Output the (X, Y) coordinate of the center of the cell containing the given text.  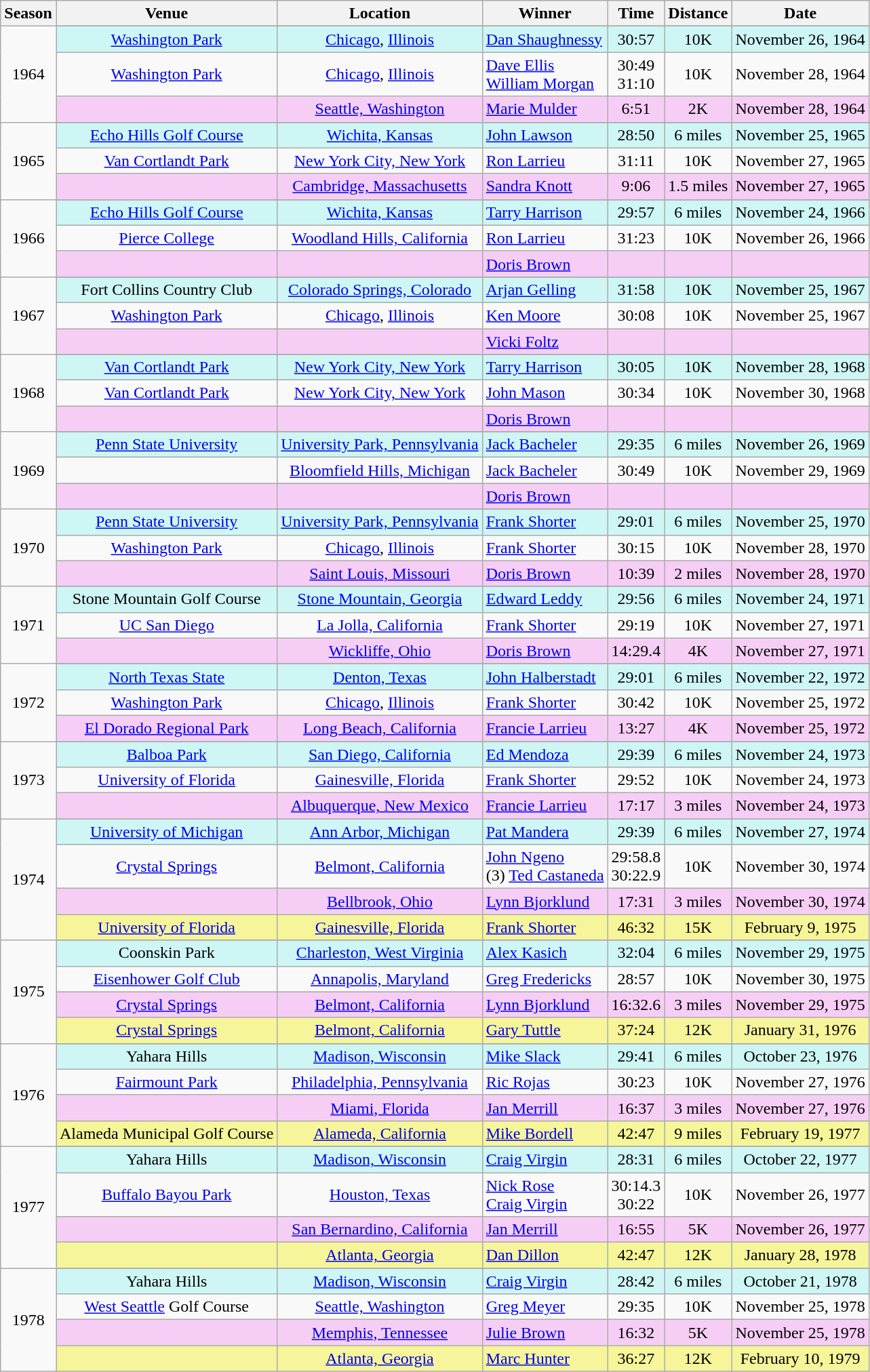
1965 (28, 161)
30:49 (636, 470)
November 24, 1971 (800, 599)
1970 (28, 548)
29:57 (636, 212)
28:42 (636, 1281)
Ann Arbor, Michigan (380, 832)
Charleston, West Virginia (380, 953)
UC San Diego (166, 625)
28:57 (636, 979)
Season (28, 14)
El Dorado Regional Park (166, 728)
Miami, Florida (380, 1108)
Mike Slack (545, 1056)
9:06 (636, 186)
February 10, 1979 (800, 1358)
John Lawson (545, 135)
1968 (28, 393)
13:27 (636, 728)
Location (380, 14)
1.5 miles (698, 186)
29:19 (636, 625)
1972 (28, 702)
University of Michigan (166, 832)
Stone Mountain, Georgia (380, 599)
Ed Mendoza (545, 754)
1978 (28, 1320)
1975 (28, 992)
30:57 (636, 39)
30:08 (636, 315)
Stone Mountain Golf Course (166, 599)
November 30, 1975 (800, 979)
Mike Bordell (545, 1133)
Memphis, Tennessee (380, 1333)
November 27, 1974 (800, 832)
October 21, 1978 (800, 1281)
1967 (28, 315)
Cambridge, Massachusetts (380, 186)
1971 (28, 625)
29:52 (636, 780)
San Bernardino, California (380, 1230)
Long Beach, California (380, 728)
John Mason (545, 393)
1966 (28, 238)
29:56 (636, 599)
2K (698, 109)
17:31 (636, 902)
31:23 (636, 238)
32:04 (636, 953)
Fort Collins Country Club (166, 289)
West Seattle Golf Course (166, 1307)
Philadelphia, Pennsylvania (380, 1082)
Denton, Texas (380, 677)
Coonskin Park (166, 953)
October 22, 1977 (800, 1159)
1974 (28, 880)
14:29.4 (636, 651)
November 30, 1968 (800, 393)
November 26, 1969 (800, 445)
February 19, 1977 (800, 1133)
Date (800, 14)
November 24, 1966 (800, 212)
46:32 (636, 927)
Dan Dillon (545, 1255)
Ric Rojas (545, 1082)
30:15 (636, 548)
Sandra Knott (545, 186)
Albuquerque, New Mexico (380, 806)
Venue (166, 14)
November 26, 1964 (800, 39)
January 28, 1978 (800, 1255)
November 26, 1966 (800, 238)
Marc Hunter (545, 1358)
Greg Meyer (545, 1307)
Houston, Texas (380, 1194)
November 28, 1968 (800, 367)
1976 (28, 1095)
Eisenhower Golf Club (166, 979)
30:34 (636, 393)
Greg Fredericks (545, 979)
January 31, 1976 (800, 1030)
Edward Leddy (545, 599)
Balboa Park (166, 754)
Pierce College (166, 238)
31:11 (636, 161)
November 25, 1970 (800, 522)
16:37 (636, 1108)
Alameda, California (380, 1133)
Saint Louis, Missouri (380, 573)
16:32 (636, 1333)
Fairmount Park (166, 1082)
Alameda Municipal Golf Course (166, 1133)
Colorado Springs, Colorado (380, 289)
16:55 (636, 1230)
10:39 (636, 573)
Marie Mulder (545, 109)
February 9, 1975 (800, 927)
North Texas State (166, 677)
Arjan Gelling (545, 289)
San Diego, California (380, 754)
Pat Mandera (545, 832)
Woodland Hills, California (380, 238)
Bloomfield Hills, Michigan (380, 470)
Nick Rose Craig Virgin (545, 1194)
Julie Brown (545, 1333)
6:51 (636, 109)
November 22, 1972 (800, 677)
Vicki Foltz (545, 341)
30:4931:10 (636, 75)
16:32.6 (636, 1005)
Dan Shaughnessy (545, 39)
36:27 (636, 1358)
29:41 (636, 1056)
John Halberstadt (545, 677)
1964 (28, 75)
1977 (28, 1207)
Alex Kasich (545, 953)
Buffalo Bayou Park (166, 1194)
La Jolla, California (380, 625)
37:24 (636, 1030)
28:50 (636, 135)
1973 (28, 780)
31:58 (636, 289)
Dave Ellis William Morgan (545, 75)
Bellbrook, Ohio (380, 902)
28:31 (636, 1159)
Time (636, 14)
Distance (698, 14)
1969 (28, 470)
30:42 (636, 702)
30:14.330:22 (636, 1194)
Winner (545, 14)
Wickliffe, Ohio (380, 651)
Gary Tuttle (545, 1030)
30:23 (636, 1082)
November 25, 1965 (800, 135)
November 29, 1969 (800, 470)
2 miles (698, 573)
John Ngeno (3) Ted Castaneda (545, 866)
Annapolis, Maryland (380, 979)
October 23, 1976 (800, 1056)
29:58.830:22.9 (636, 866)
17:17 (636, 806)
15K (698, 927)
9 miles (698, 1133)
30:05 (636, 367)
Ken Moore (545, 315)
